Scan for the cell matching the given text and deliver its [x, y] coordinate at center. 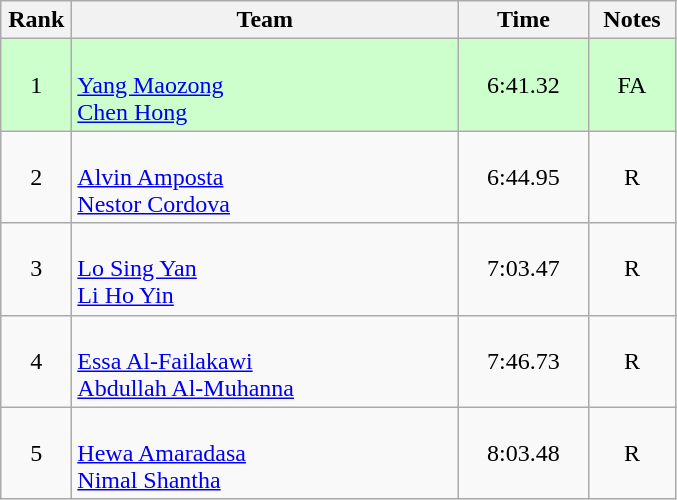
Notes [632, 20]
Essa Al-FailakawiAbdullah Al-Muhanna [265, 361]
Rank [36, 20]
7:46.73 [524, 361]
FA [632, 85]
Lo Sing YanLi Ho Yin [265, 269]
6:44.95 [524, 177]
Time [524, 20]
3 [36, 269]
Alvin AmpostaNestor Cordova [265, 177]
Team [265, 20]
8:03.48 [524, 453]
7:03.47 [524, 269]
1 [36, 85]
4 [36, 361]
Hewa AmaradasaNimal Shantha [265, 453]
5 [36, 453]
Yang MaozongChen Hong [265, 85]
2 [36, 177]
6:41.32 [524, 85]
